Scan for the cell matching the given text and deliver its (X, Y) coordinate at center. 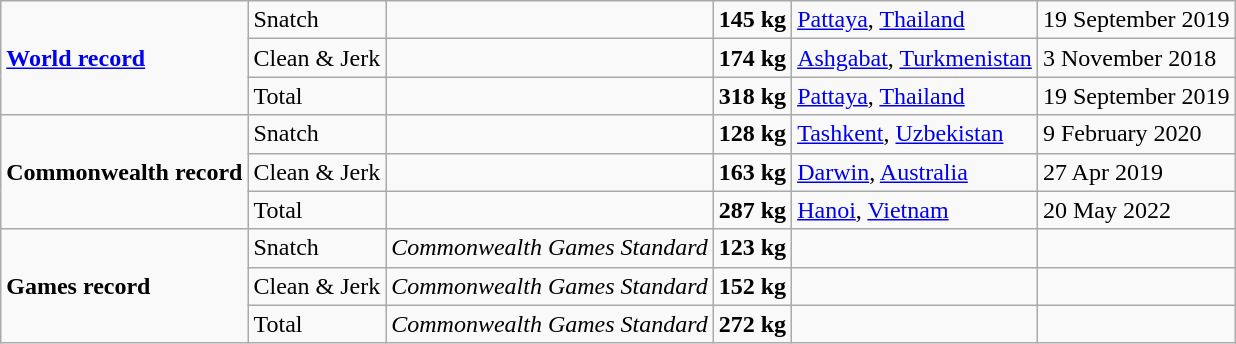
128 kg (752, 134)
9 February 2020 (1136, 134)
287 kg (752, 210)
Tashkent, Uzbekistan (915, 134)
318 kg (752, 96)
Hanoi, Vietnam (915, 210)
3 November 2018 (1136, 58)
123 kg (752, 248)
Games record (124, 286)
20 May 2022 (1136, 210)
Darwin, Australia (915, 172)
World record (124, 58)
27 Apr 2019 (1136, 172)
152 kg (752, 286)
Ashgabat, Turkmenistan (915, 58)
Commonwealth record (124, 172)
145 kg (752, 20)
272 kg (752, 324)
163 kg (752, 172)
174 kg (752, 58)
